Return (x, y) of the center of cell containing provided text 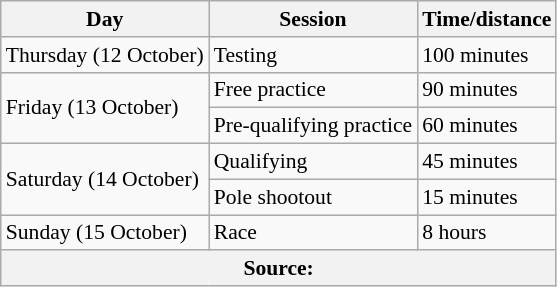
15 minutes (486, 197)
Friday (13 October) (105, 108)
Pole shootout (314, 197)
100 minutes (486, 55)
Time/distance (486, 19)
Pre-qualifying practice (314, 126)
Thursday (12 October) (105, 55)
45 minutes (486, 162)
8 hours (486, 233)
90 minutes (486, 90)
Sunday (15 October) (105, 233)
60 minutes (486, 126)
Saturday (14 October) (105, 180)
Race (314, 233)
Free practice (314, 90)
Source: (279, 269)
Testing (314, 55)
Qualifying (314, 162)
Day (105, 19)
Session (314, 19)
